Extract the (X, Y) coordinate from the center of the cell holding the provided text.  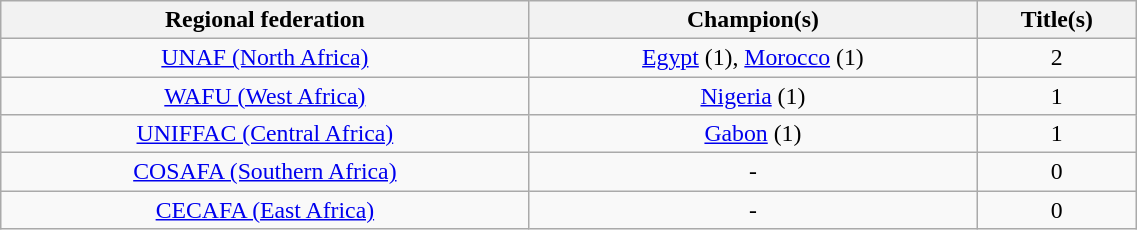
UNAF (North Africa) (265, 58)
Regional federation (265, 20)
COSAFA (Southern Africa) (265, 171)
Title(s) (1057, 20)
Gabon (1) (753, 133)
Champion(s) (753, 20)
WAFU (West Africa) (265, 96)
Nigeria (1) (753, 96)
2 (1057, 58)
CECAFA (East Africa) (265, 209)
UNIFFAC (Central Africa) (265, 133)
Egypt (1), Morocco (1) (753, 58)
